Return [x, y] of the center of cell containing provided text 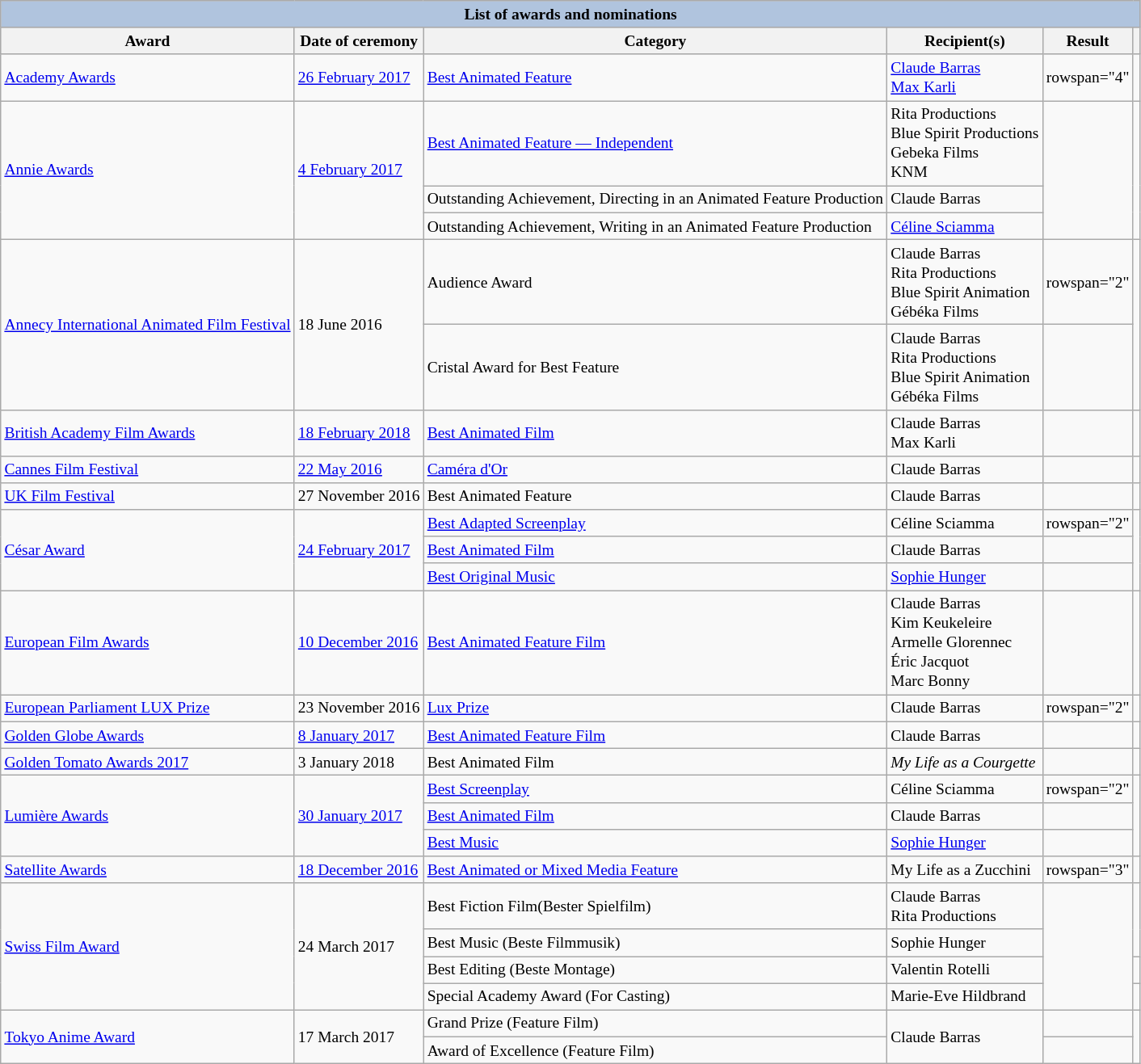
Lux Prize [655, 708]
Valentin Rotelli [965, 969]
Special Academy Award (For Casting) [655, 997]
UK Film Festival [147, 496]
Best Editing (Beste Montage) [655, 969]
3 January 2018 [359, 763]
Date of ceremony [359, 40]
Tokyo Anime Award [147, 1037]
10 December 2016 [359, 643]
List of awards and nominations [570, 15]
30 January 2017 [359, 816]
Marie-Eve Hildbrand [965, 997]
23 November 2016 [359, 708]
British Academy Film Awards [147, 433]
Best Animated or Mixed Media Feature [655, 869]
Caméra d'Or [655, 469]
4 February 2017 [359, 170]
24 February 2017 [359, 550]
rowspan="3" [1088, 869]
8 January 2017 [359, 735]
Best Music (Beste Filmmusik) [655, 942]
Claude BarrasMax Karli [965, 433]
Claude BarrasKim KeukeleireArmelle GlorennecÉric JacquotMarc Bonny [965, 643]
Outstanding Achievement, Directing in an Animated Feature Production [655, 199]
Best Original Music [655, 577]
Category [655, 40]
Claude BarrasRita ProductionsBlue Spirit AnimationGébéka Films [965, 367]
Academy Awards [147, 78]
Best Animated Feature — Independent [655, 144]
Swiss Film Award [147, 947]
European Parliament LUX Prize [147, 708]
27 November 2016 [359, 496]
18 February 2018 [359, 433]
Lumière Awards [147, 816]
Best Adapted Screenplay [655, 524]
Golden Tomato Awards 2017 [147, 763]
Grand Prize (Feature Film) [655, 1023]
Claude Barras Rita ProductionsBlue Spirit AnimationGébéka Films [965, 281]
18 June 2016 [359, 325]
Recipient(s) [965, 40]
Result [1088, 40]
17 March 2017 [359, 1037]
24 March 2017 [359, 947]
Best Music [655, 842]
Annecy International Animated Film Festival [147, 325]
César Award [147, 550]
Cristal Award for Best Feature [655, 367]
22 May 2016 [359, 469]
18 December 2016 [359, 869]
Claude Barras Max Karli [965, 78]
Satellite Awards [147, 869]
Rita ProductionsBlue Spirit ProductionsGebeka FilmsKNM [965, 144]
Annie Awards [147, 170]
Award of Excellence (Feature Film) [655, 1050]
Cannes Film Festival [147, 469]
European Film Awards [147, 643]
26 February 2017 [359, 78]
Claude BarrasRita Productions [965, 906]
Golden Globe Awards [147, 735]
Award [147, 40]
Outstanding Achievement, Writing in an Animated Feature Production [655, 226]
My Life as a Courgette [965, 763]
Best Fiction Film(Bester Spielfilm) [655, 906]
My Life as a Zucchini [965, 869]
rowspan="4" [1088, 78]
Best Screenplay [655, 789]
Audience Award [655, 281]
